Output the [X, Y] coordinate of the center of the cell containing the given text.  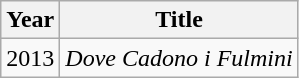
Year [30, 20]
Dove Cadono i Fulmini [179, 58]
Title [179, 20]
2013 [30, 58]
